Scan for the cell matching the given text and deliver its (X, Y) coordinate at center. 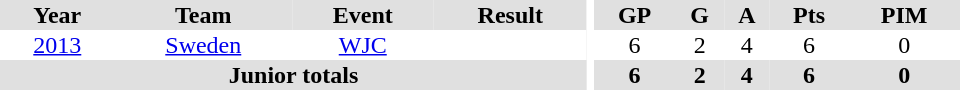
Junior totals (294, 75)
G (700, 15)
A (747, 15)
WJC (363, 45)
GP (635, 15)
Pts (810, 15)
Year (58, 15)
Result (511, 15)
Team (204, 15)
Sweden (204, 45)
2013 (58, 45)
PIM (904, 15)
Event (363, 15)
